Detect which cell encompasses the target text, then output its [x, y] center coordinate. 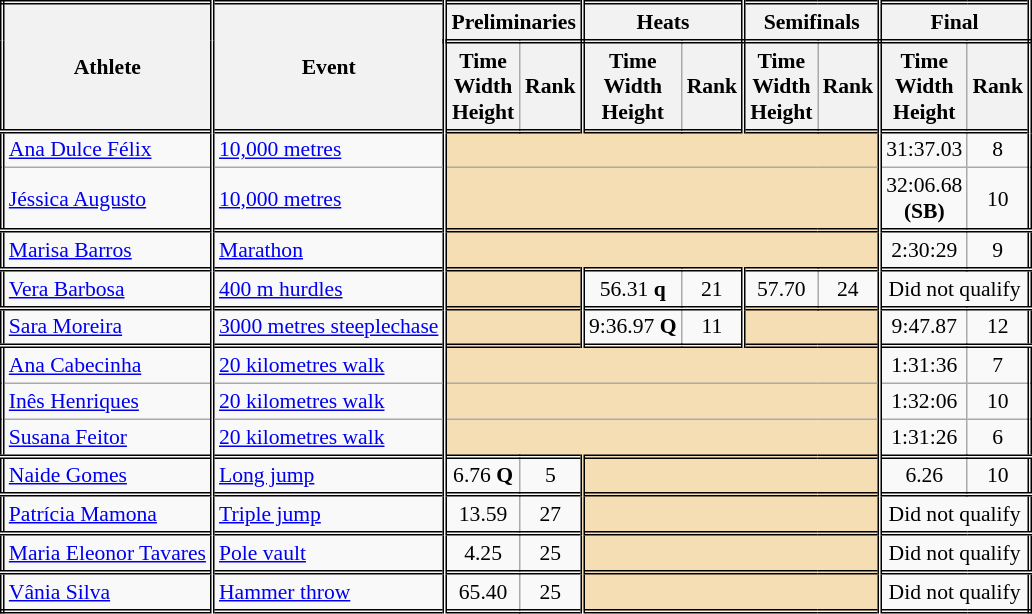
Event [328, 67]
24 [849, 288]
400 m hurdles [328, 288]
Vânia Silva [107, 592]
65.40 [482, 592]
6 [998, 438]
Susana Feitor [107, 438]
56.31 q [632, 288]
32:06.68(SB) [924, 200]
Ana Dulce Félix [107, 150]
Vera Barbosa [107, 288]
Maria Eleonor Tavares [107, 554]
Hammer throw [328, 592]
Marathon [328, 250]
8 [998, 150]
Final [955, 22]
27 [552, 514]
6.76 Q [482, 476]
Marisa Barros [107, 250]
Semifinals [812, 22]
31:37.03 [924, 150]
13.59 [482, 514]
2:30:29 [924, 250]
Jéssica Augusto [107, 200]
Ana Cabecinha [107, 366]
1:31:26 [924, 438]
9:47.87 [924, 328]
Heats [662, 22]
Long jump [328, 476]
4.25 [482, 554]
Athlete [107, 67]
Preliminaries [514, 22]
11 [713, 328]
Triple jump [328, 514]
Inês Henriques [107, 402]
57.70 [781, 288]
9:36.97 Q [632, 328]
9 [998, 250]
6.26 [924, 476]
Pole vault [328, 554]
Naide Gomes [107, 476]
5 [552, 476]
Sara Moreira [107, 328]
Patrícia Mamona [107, 514]
7 [998, 366]
3000 metres steeplechase [328, 328]
12 [998, 328]
1:32:06 [924, 402]
21 [713, 288]
1:31:36 [924, 366]
